Locate the cell with the specified text and output its (x, y) center coordinate. 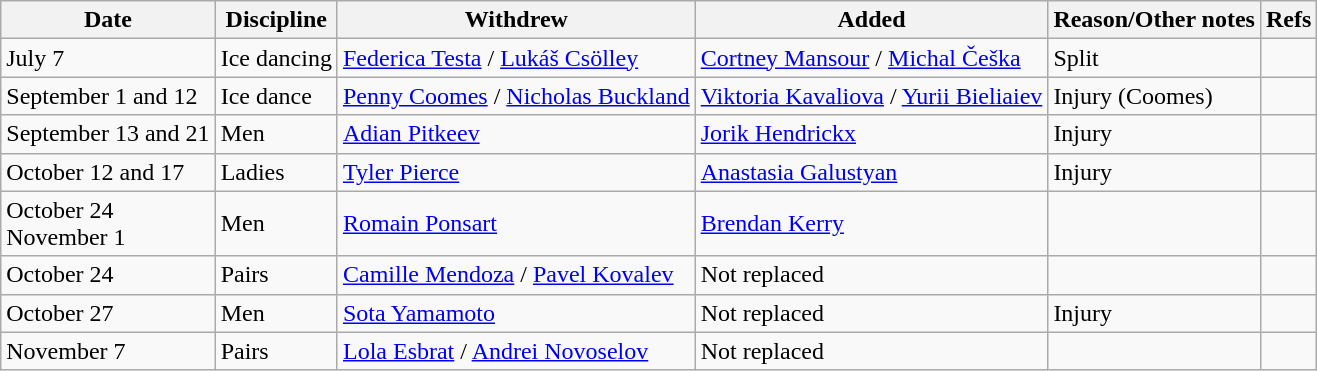
September 1 and 12 (108, 96)
Discipline (276, 20)
October 24 November 1 (108, 224)
Romain Ponsart (516, 224)
Anastasia Galustyan (872, 172)
Ice dancing (276, 58)
Viktoria Kavaliova / Yurii Bieliaiev (872, 96)
Camille Mendoza / Pavel Kovalev (516, 275)
Ladies (276, 172)
September 13 and 21 (108, 134)
Date (108, 20)
Refs (1288, 20)
Reason/Other notes (1154, 20)
Split (1154, 58)
July 7 (108, 58)
Sota Yamamoto (516, 313)
November 7 (108, 351)
Lola Esbrat / Andrei Novoselov (516, 351)
Cortney Mansour / Michal Češka (872, 58)
Injury (Coomes) (1154, 96)
Ice dance (276, 96)
Brendan Kerry (872, 224)
Penny Coomes / Nicholas Buckland (516, 96)
Added (872, 20)
October 27 (108, 313)
Federica Testa / Lukáš Csölley (516, 58)
Withdrew (516, 20)
Jorik Hendrickx (872, 134)
October 24 (108, 275)
October 12 and 17 (108, 172)
Adian Pitkeev (516, 134)
Tyler Pierce (516, 172)
